Locate the cell with the specified text and output its (x, y) center coordinate. 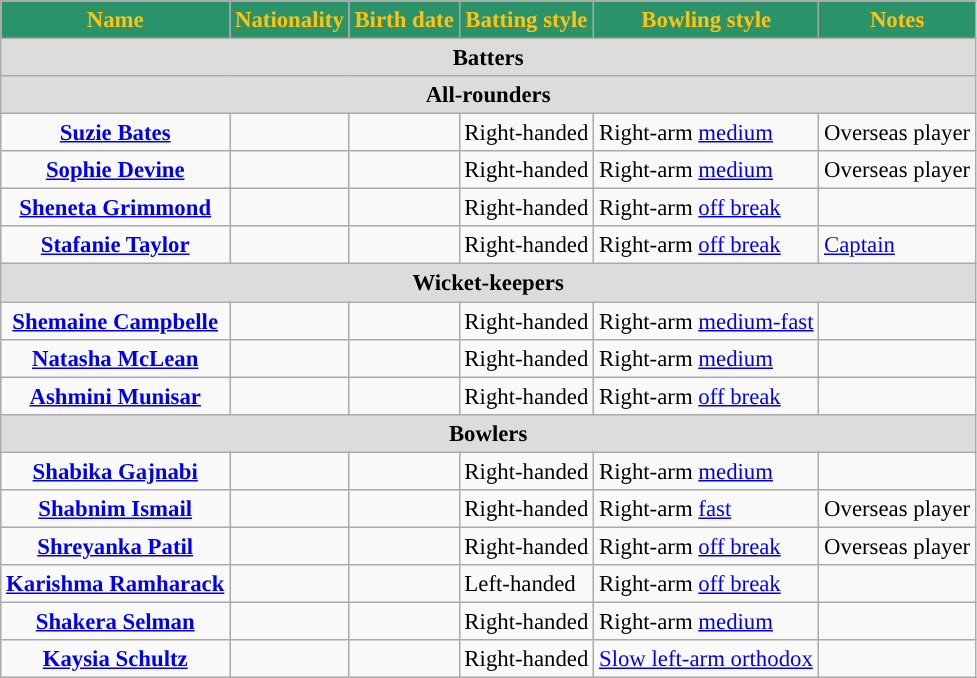
Name (116, 20)
Stafanie Taylor (116, 245)
Slow left-arm orthodox (706, 659)
Batting style (526, 20)
Suzie Bates (116, 133)
Bowling style (706, 20)
Natasha McLean (116, 358)
Kaysia Schultz (116, 659)
Shabika Gajnabi (116, 471)
Ashmini Munisar (116, 396)
Captain (898, 245)
Right-arm fast (706, 509)
Karishma Ramharack (116, 584)
Left-handed (526, 584)
Shakera Selman (116, 621)
Wicket-keepers (488, 283)
Sophie Devine (116, 170)
Sheneta Grimmond (116, 208)
Bowlers (488, 433)
Right-arm medium-fast (706, 321)
Batters (488, 58)
Notes (898, 20)
Shemaine Campbelle (116, 321)
All-rounders (488, 95)
Birth date (404, 20)
Nationality (290, 20)
Shreyanka Patil (116, 546)
Shabnim Ismail (116, 509)
